Extract the [X, Y] coordinate from the center of the cell holding the provided text.  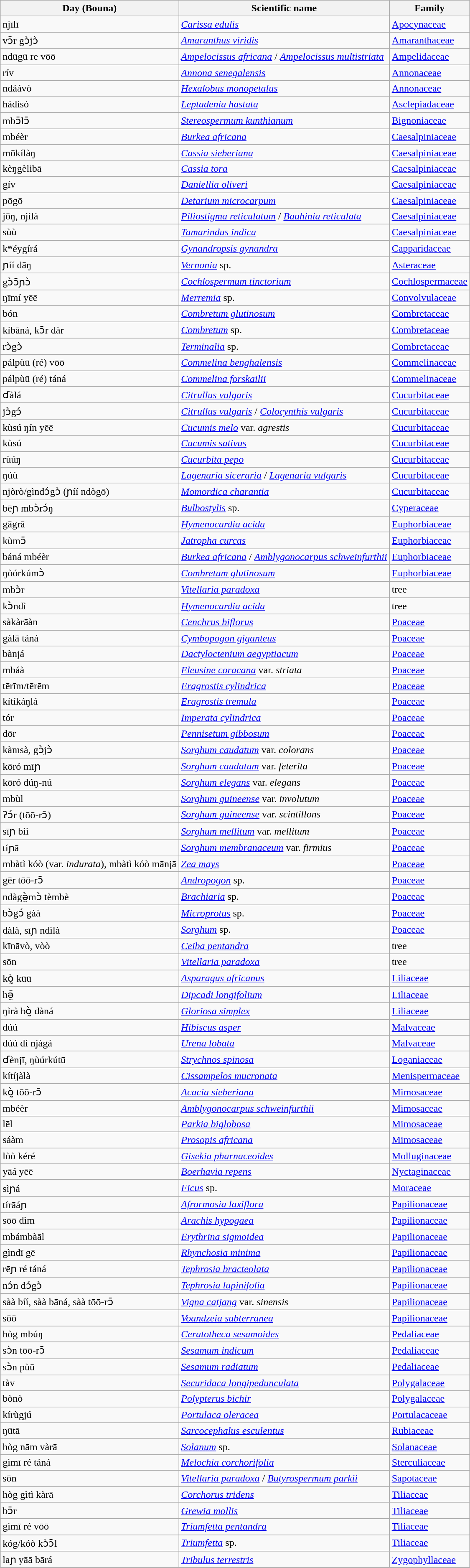
Jatropha curcas [284, 540]
Sorghum guineense var. scintillons [284, 815]
Portulacaceae [429, 1415]
lēl [89, 1124]
Microprotus sp. [284, 913]
mbámbàāl [89, 1237]
Convolvulaceae [429, 298]
Brachiaria sp. [284, 897]
ŋìrà bò̰ dàná [89, 1011]
gàlā táná [89, 638]
rɔ̀gɔ̀ [89, 346]
Hexalobus monopetalus [284, 89]
Menispermaceae [429, 1076]
bɔ̄r [89, 1511]
Cucumis sativus [284, 443]
Zea mays [284, 864]
Scientific name [284, 8]
kʷéygírá [89, 249]
nɔ́n dɔ́gɔ̀ [89, 1285]
gív [89, 184]
Terminalia sp. [284, 346]
hòg nām vàrā [89, 1446]
Cymbopogon giganteus [284, 638]
dàlà, sīɲ ndìlà [89, 930]
Ampelidaceae [429, 56]
sīɲ bìì [89, 831]
tírāáɲ [89, 1204]
kírùgjú [89, 1415]
Sorghum elegans var. elegans [284, 782]
lòò kéré [89, 1156]
Cissampelos mucronata [284, 1076]
mōkílàŋ [89, 153]
Prosopis africana [284, 1140]
Sorghum caudatum var. feterita [284, 766]
bànjá [89, 654]
mbàtì kóò (var. indurata), mbàtì kóò mānjā [89, 864]
sùù [89, 232]
Burkea africana / Amblygonocarpus schweinfurthii [284, 557]
Vitellaria paradoxa / Butyrospermum parkii [284, 1478]
Parkia biglobosa [284, 1124]
kàmsà, gɔ̀jɔ̀ [89, 750]
Sorghum caudatum var. colorans [284, 750]
Securidaca longipedunculata [284, 1383]
kò̰ tōō-rɔ̄ [89, 1092]
Eleusine coracana var. striata [284, 670]
Annona senegalensis [284, 72]
Combretum sp. [284, 330]
Momordica charantia [284, 491]
gìmī ré táná [89, 1462]
Sapotaceae [429, 1478]
Commelina benghalensis [284, 363]
mbɔ̀r [89, 589]
tàv [89, 1383]
Vernonia sp. [284, 265]
Asteraceae [429, 265]
Hibiscus asper [284, 1027]
dúú dí njàgá [89, 1043]
Detarium microcarpum [284, 200]
Asparagus africanus [284, 978]
Moraceae [429, 1188]
dúú [89, 1027]
Cenchrus biflorus [284, 622]
Sorghum membranaceum var. firmius [284, 848]
bón [89, 313]
Merremia sp. [284, 298]
Eragrostis cylindrica [284, 686]
Cucurbita pepo [284, 459]
Voandzeia subterranea [284, 1318]
kùsú ŋín yēē [89, 428]
Daniellia oliveri [284, 184]
gēr tōō-rɔ̄ [89, 880]
kīnāvò, vòò [89, 946]
mbùl [89, 798]
Cassia sieberiana [284, 153]
Gynandropsis gynandra [284, 249]
Triumfetta pentandra [284, 1527]
tíɲā [89, 848]
hádìsó [89, 104]
Erythrina sigmoidea [284, 1237]
sìɲá [89, 1188]
pōgō [89, 200]
Sterculiaceae [429, 1462]
hòg mbúŋ [89, 1334]
sɔ̀n pùū [89, 1367]
Strychnos spinosa [284, 1059]
dōr [89, 733]
Ceiba pentandra [284, 946]
Burkea africana [284, 137]
bònò [89, 1399]
Triumfetta sp. [284, 1543]
Eragrostis tremula [284, 702]
Cyperaceae [429, 508]
Citrullus vulgaris / Colocynthis vulgaris [284, 411]
Cochlospermaceae [429, 282]
vɔ̄r gɔ̀jɔ̀ [89, 41]
gɔ̀ɔ̄ɲɔ̀ [89, 282]
Sesamum radiatum [284, 1367]
ʔɔ́r (tōō-rɔ̄) [89, 815]
rív [89, 72]
Bulbostylis sp. [284, 508]
rēɲ ré táná [89, 1269]
Acacia sieberiana [284, 1092]
kōró dúŋ-nú [89, 782]
Vigna catjang var. sinensis [284, 1302]
kítíkáŋlá [89, 702]
Boerhavia repens [284, 1172]
mbáà [89, 670]
Tephrosia bracteolata [284, 1269]
ndáávò [89, 89]
kèŋgèlibā [89, 168]
ndūgū re vōō [89, 56]
njòrò/gìndɔ́gɔ̀ (ɲíí ndògō) [89, 491]
Leptadenia hastata [284, 104]
rùúŋ [89, 459]
Rubiaceae [429, 1431]
ndàgə̰̀mɔ̀ tèmbè [89, 897]
ŋúù [89, 475]
Gisekia pharnaceoides [284, 1156]
sɔ̀n tōō-rɔ̄ [89, 1350]
Solanaceae [429, 1446]
pálpùū (ré) vōō [89, 363]
Sorghum guineense var. involutum [284, 798]
ŋīmí yēē [89, 298]
kò̰ kūū [89, 978]
Ampelocissus africana / Ampelocissus multistriata [284, 56]
Dipcadi longifolium [284, 995]
Lagenaria siceraria / Lagenaria vulgaris [284, 475]
báná mbéèr [89, 557]
ŋòórkúmɔ̀ [89, 573]
Arachis hypogaea [284, 1221]
sōō [89, 1318]
Rhynchosia minima [284, 1252]
Amaranthaceae [429, 41]
Tamarindus indica [284, 232]
Andropogon sp. [284, 880]
Sorghum sp. [284, 930]
tērīm/tērēm [89, 686]
Afrormosia laxiflora [284, 1204]
Apocynaceae [429, 24]
Zygophyllaceae [429, 1560]
gìmī ré vōō [89, 1527]
Capparidaceae [429, 249]
Commelina forskailii [284, 379]
bēɲ mbɔ̀rɔ́ŋ [89, 508]
ɗènjī, ŋùúrkútū [89, 1059]
bɔ̀gɔ́ gàà [89, 913]
Ficus sp. [284, 1188]
hə̰̄ [89, 995]
Bignoniaceae [429, 121]
Melochia corchorifolia [284, 1462]
Cucumis melo var. agrestis [284, 428]
Pennisetum gibbosum [284, 733]
Solanum sp. [284, 1446]
Cochlospermum tinctorium [284, 282]
Cassia tora [284, 168]
sàà bíí, sàà bāná, sàà tōō-rɔ̄ [89, 1302]
Citrullus vulgaris [284, 395]
Corchorus tridens [284, 1494]
kùmɔ̄ [89, 540]
Nyctaginaceae [429, 1172]
kùsú [89, 443]
Ceratotheca sesamoides [284, 1334]
ŋūtā [89, 1431]
gìndī gē [89, 1252]
Sarcocephalus esculentus [284, 1431]
Urena lobata [284, 1043]
Dactyloctenium aegyptiacum [284, 654]
pálpùū (ré) táná [89, 379]
Amblygonocarpus schweinfurthii [284, 1108]
ɗàlá [89, 395]
Day (Bouna) [89, 8]
sáàm [89, 1140]
sōō dìm [89, 1221]
yāá yēē [89, 1172]
Portulaca oleracea [284, 1415]
gāgrā [89, 524]
Molluginaceae [429, 1156]
Loganiaceae [429, 1059]
hòg gìtì kàrā [89, 1494]
Carissa edulis [284, 24]
Polypterus bichir [284, 1399]
Tribulus terrestris [284, 1560]
kítíjàlà [89, 1076]
Stereospermum kunthianum [284, 121]
Amaranthus viridis [284, 41]
jɔ̀gɔ́ [89, 411]
mbɔ̄lɔ̄ [89, 121]
Gloriosa simplex [284, 1011]
Grewia mollis [284, 1511]
kíbāná, kɔ̄r dàr [89, 330]
Imperata cylindrica [284, 718]
laɲ yāā bārá [89, 1560]
njīlī [89, 24]
Tephrosia lupinifolia [284, 1285]
jōŋ, njílà [89, 216]
kóg/kóò kɔ̀ɔ̄l [89, 1543]
ɲíí dāŋ [89, 265]
tór [89, 718]
sàkàrāàn [89, 622]
Sesamum indicum [284, 1350]
Family [429, 8]
Piliostigma reticulatum / Bauhinia reticulata [284, 216]
kɔ̀ndì [89, 606]
Sorghum mellitum var. mellitum [284, 831]
kōró mīɲ [89, 766]
Asclepiadaceae [429, 104]
